Search for the cell housing the specified text and yield its (X, Y) center coordinate. 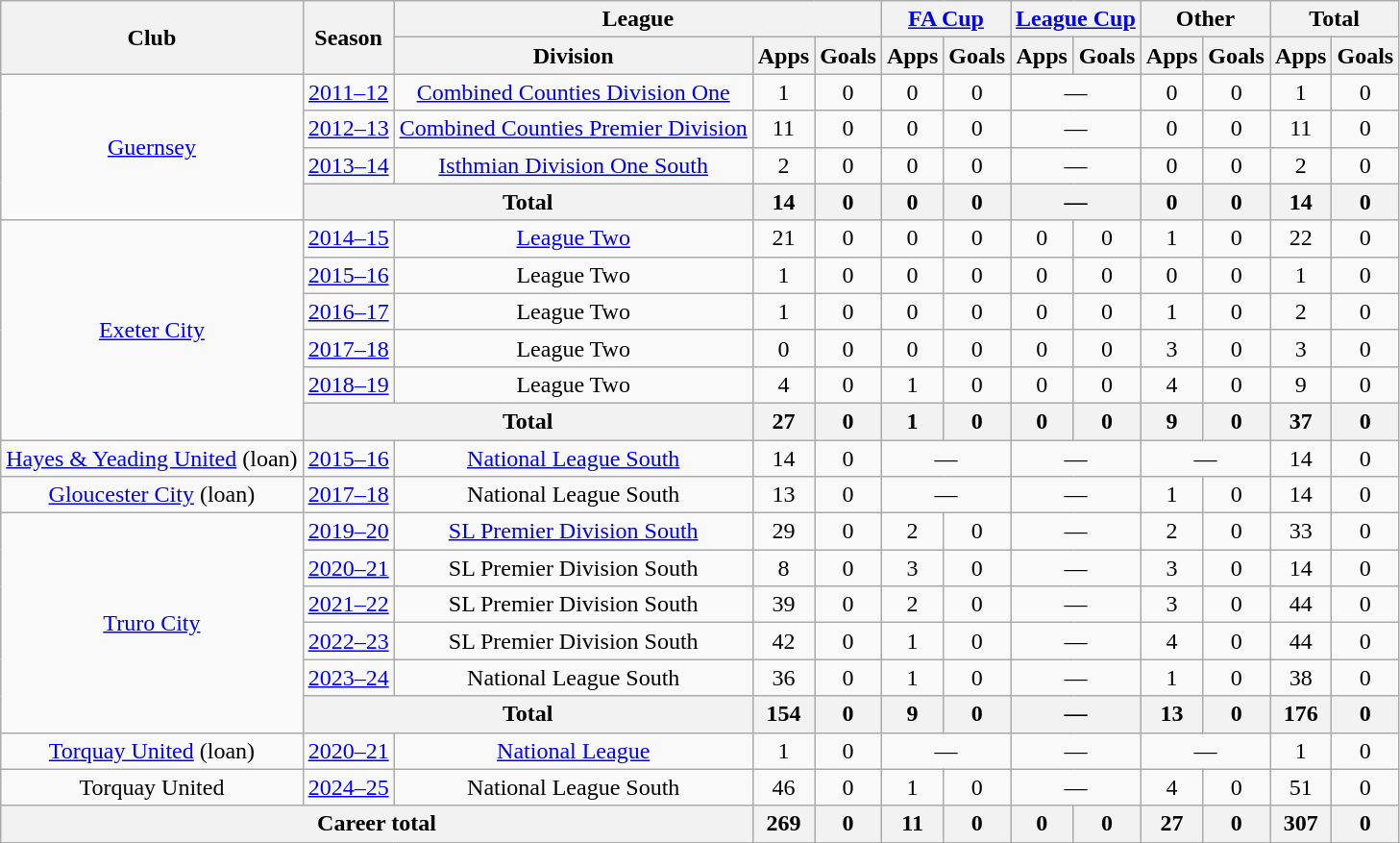
29 (783, 532)
39 (783, 605)
Torquay United (loan) (152, 751)
FA Cup (946, 19)
Other (1205, 19)
8 (783, 568)
2023–24 (348, 678)
2022–23 (348, 641)
Torquay United (152, 787)
Club (152, 37)
Truro City (152, 623)
2024–25 (348, 787)
22 (1301, 238)
2012–13 (348, 129)
2013–14 (348, 165)
League Cup (1076, 19)
National League (573, 751)
36 (783, 678)
307 (1301, 824)
21 (783, 238)
Guernsey (152, 147)
2011–12 (348, 92)
Combined Counties Division One (573, 92)
Exeter City (152, 330)
176 (1301, 714)
269 (783, 824)
154 (783, 714)
37 (1301, 421)
2014–15 (348, 238)
Combined Counties Premier Division (573, 129)
Gloucester City (loan) (152, 495)
2019–20 (348, 532)
2018–19 (348, 384)
Hayes & Yeading United (loan) (152, 459)
2021–22 (348, 605)
Career total (377, 824)
Division (573, 56)
33 (1301, 532)
46 (783, 787)
38 (1301, 678)
42 (783, 641)
Isthmian Division One South (573, 165)
League (638, 19)
2016–17 (348, 311)
51 (1301, 787)
Season (348, 37)
